Determine the (X, Y) coordinate at the center of the cell enclosing the given text.  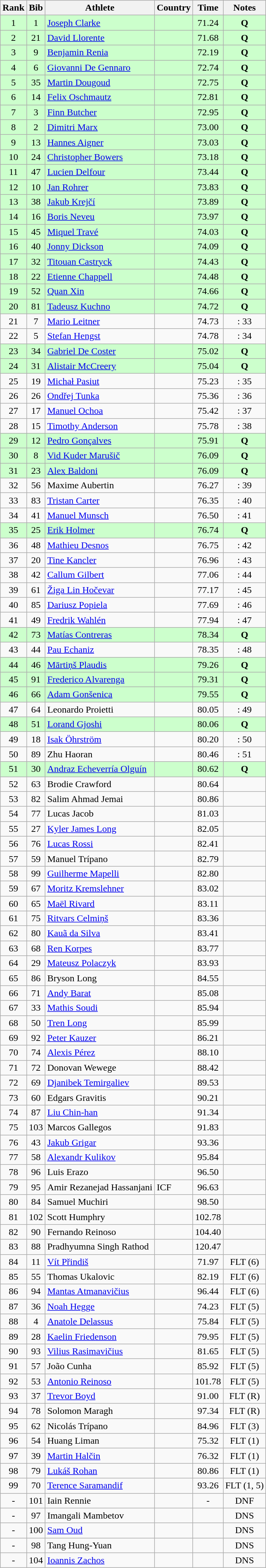
71.68 (208, 38)
103 (36, 1127)
81.03 (208, 814)
74.48 (208, 276)
Lucas Rossi (100, 844)
75.36 (208, 396)
90.21 (208, 1097)
95.84 (208, 1157)
98.50 (208, 1202)
: 40 (245, 500)
88.42 (208, 1068)
101.78 (208, 1381)
76.74 (208, 530)
: 37 (245, 411)
FLT (1, 5) (245, 1486)
79.95 (208, 1336)
76.27 (208, 486)
75.04 (208, 366)
72.75 (208, 82)
Moritz Kremslehner (100, 888)
101 (36, 1501)
75.23 (208, 381)
74.72 (208, 306)
Erik Holmer (100, 530)
Alexis Pérez (100, 1053)
74.66 (208, 291)
83.77 (208, 948)
Timothy Anderson (100, 426)
Rank (13, 8)
91.00 (208, 1396)
Gabriel De Coster (100, 351)
120.47 (208, 1247)
Fredrik Wahlén (100, 620)
Donovan Wewege (100, 1068)
77.69 (208, 605)
Manuel Munsch (100, 515)
74.43 (208, 262)
73.03 (208, 142)
96.44 (208, 1292)
91.34 (208, 1112)
81.65 (208, 1351)
: 49 (245, 709)
: 33 (245, 321)
79.26 (208, 665)
Etienne Chappell (100, 276)
Miquel Travé (100, 232)
Jakub Grigar (100, 1142)
71.24 (208, 23)
80.46 (208, 754)
Titouan Castryck (100, 262)
79.31 (208, 680)
Trevor Boyd (100, 1396)
Jonny Dickson (100, 247)
Dariusz Popiela (100, 605)
97.34 (208, 1411)
: 39 (245, 486)
Fernando Reinoso (100, 1232)
Quan Xin (100, 291)
71.97 (208, 1262)
Boris Neveu (100, 217)
74.03 (208, 232)
82.05 (208, 829)
: 34 (245, 336)
Dimitri Marx (100, 127)
Tadeusz Kuchno (100, 306)
: 43 (245, 560)
Mantas Atmanavičius (100, 1292)
76.32 (208, 1456)
Isak Öhrström (100, 739)
Mateusz Polaczyk (100, 963)
: 41 (245, 515)
93.36 (208, 1142)
Martin Dougoud (100, 82)
Guilherme Mapelli (100, 873)
80.05 (208, 709)
96.50 (208, 1172)
: 44 (245, 575)
74.23 (208, 1306)
Vít Přindiš (100, 1262)
João Cunha (100, 1366)
Maël Rivard (100, 903)
Iain Rennie (100, 1501)
Time (208, 8)
Ioannis Zachos (100, 1560)
Bryson Long (100, 978)
91.83 (208, 1127)
Thomas Ukalovic (100, 1277)
Stefan Hengst (100, 336)
DNF (245, 1501)
: 45 (245, 590)
Adam Gonšenica (100, 695)
Mathis Soudi (100, 1008)
72.19 (208, 53)
Pau Echaniz (100, 649)
Alistair McCreery (100, 366)
Huang Liman (100, 1441)
76.50 (208, 515)
82.79 (208, 859)
FLT (3) (245, 1426)
Lucien Delfour (100, 172)
76.75 (208, 545)
Antonio Reinoso (100, 1381)
93.26 (208, 1486)
75.78 (208, 426)
David Llorente (100, 38)
77.17 (208, 590)
Leonardo Proietti (100, 709)
Noah Hegge (100, 1306)
Maxime Aubertin (100, 486)
Andraz Echeverría Olguín (100, 769)
82.80 (208, 873)
75.91 (208, 441)
Kyler James Long (100, 829)
78.35 (208, 649)
84.96 (208, 1426)
104.40 (208, 1232)
104 (36, 1560)
Ritvars Celmiņš (100, 919)
75.42 (208, 411)
76.96 (208, 560)
78.34 (208, 635)
: 38 (245, 426)
Ondřej Tunka (100, 396)
: 51 (245, 754)
Jan Rohrer (100, 187)
89.53 (208, 1082)
88.10 (208, 1053)
Lukáš Rohan (100, 1471)
85.08 (208, 993)
Vilius Rasimavičius (100, 1351)
Christopher Bowers (100, 157)
Felix Oschmautz (100, 97)
75.84 (208, 1321)
83.11 (208, 903)
73.83 (208, 187)
Country (174, 8)
Notes (245, 8)
72.74 (208, 67)
73.00 (208, 127)
Luis Erazo (100, 1172)
Giovanni De Gennaro (100, 67)
Djanibek Temirgaliev (100, 1082)
Pradhyumna Singh Rathod (100, 1247)
Athlete (100, 8)
Sam Oud (100, 1530)
Mario Leitner (100, 321)
Vid Kuder Marušič (100, 456)
Ren Korpes (100, 948)
79.55 (208, 695)
73.18 (208, 157)
86.21 (208, 1038)
Mārtiņš Plaudis (100, 665)
Callum Gilbert (100, 575)
Tristan Carter (100, 500)
Salim Ahmad Jemai (100, 799)
Žiga Lin Hočevar (100, 590)
Mathieu Desnos (100, 545)
Hannes Aigner (100, 142)
102 (36, 1217)
80.20 (208, 739)
100 (36, 1530)
77.06 (208, 575)
Solomon Maragh (100, 1411)
ICF (174, 1187)
Kauã da Silva (100, 933)
73.97 (208, 217)
85.99 (208, 1023)
Benjamin Renia (100, 53)
Peter Kauzer (100, 1038)
Tren Long (100, 1023)
85.94 (208, 1008)
Alex Baldoni (100, 471)
82.19 (208, 1277)
80.06 (208, 724)
Andy Barat (100, 993)
84.55 (208, 978)
: 47 (245, 620)
80.64 (208, 784)
74.73 (208, 321)
Tang Hung-Yuan (100, 1545)
83.02 (208, 888)
75.02 (208, 351)
102.78 (208, 1217)
Amir Rezanejad Hassanjani (100, 1187)
Michał Pasiut (100, 381)
Lorand Gjoshi (100, 724)
Kaelin Friedenson (100, 1336)
76.35 (208, 500)
75.32 (208, 1441)
Tine Kancler (100, 560)
Liu Chin-han (100, 1112)
Manuel Trípano (100, 859)
Pedro Gonçalves (100, 441)
80.62 (208, 769)
74.09 (208, 247)
83.93 (208, 963)
82.41 (208, 844)
73.89 (208, 202)
Anatole Delassus (100, 1321)
: 35 (245, 381)
Manuel Ochoa (100, 411)
Terence Saramandif (100, 1486)
Edgars Gravitis (100, 1097)
Scott Humphry (100, 1217)
83.41 (208, 933)
73.44 (208, 172)
Jakub Krejčí (100, 202)
Bib (36, 8)
Matías Contreras (100, 635)
Alexandr Kulikov (100, 1157)
Brodie Crawford (100, 784)
83.36 (208, 919)
Finn Butcher (100, 112)
Nicolás Trípano (100, 1426)
72.95 (208, 112)
74.78 (208, 336)
Zhu Haoran (100, 754)
Lucas Jacob (100, 814)
Samuel Muchiri (100, 1202)
77.94 (208, 620)
Joseph Clarke (100, 23)
: 36 (245, 396)
: 48 (245, 649)
85.92 (208, 1366)
96.63 (208, 1187)
Imangali Mambetov (100, 1515)
Martin Halčin (100, 1456)
Marcos Gallegos (100, 1127)
72.81 (208, 97)
: 46 (245, 605)
: 50 (245, 739)
: 42 (245, 545)
Frederico Alvarenga (100, 680)
